Extract the [x, y] coordinate from the center of the cell holding the provided text.  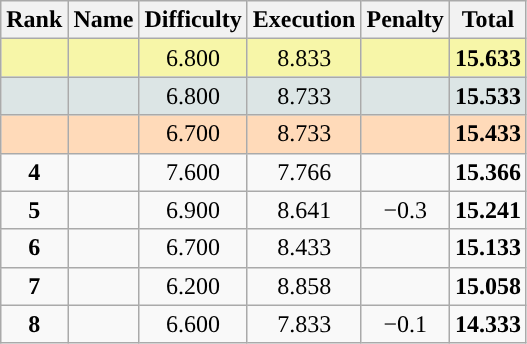
15.633 [488, 58]
8.833 [304, 58]
8.858 [304, 286]
Name [104, 20]
Difficulty [193, 20]
7.600 [193, 172]
−0.1 [405, 324]
7.833 [304, 324]
7 [34, 286]
15.241 [488, 210]
8 [34, 324]
−0.3 [405, 210]
6 [34, 248]
8.433 [304, 248]
5 [34, 210]
15.133 [488, 248]
14.333 [488, 324]
7.766 [304, 172]
15.058 [488, 286]
6.200 [193, 286]
Total [488, 20]
6.600 [193, 324]
15.533 [488, 96]
8.641 [304, 210]
15.366 [488, 172]
Penalty [405, 20]
6.900 [193, 210]
15.433 [488, 134]
Rank [34, 20]
Execution [304, 20]
4 [34, 172]
